Return (x, y) of the center of cell containing provided text 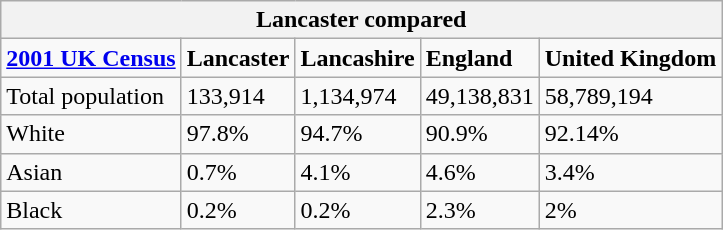
2% (630, 210)
England (480, 58)
2001 UK Census (91, 58)
1,134,974 (358, 96)
94.7% (358, 134)
97.8% (238, 134)
Lancaster compared (362, 20)
Total population (91, 96)
United Kingdom (630, 58)
2.3% (480, 210)
Lancaster (238, 58)
92.14% (630, 134)
3.4% (630, 172)
4.1% (358, 172)
White (91, 134)
Lancashire (358, 58)
Asian (91, 172)
133,914 (238, 96)
49,138,831 (480, 96)
0.7% (238, 172)
4.6% (480, 172)
Black (91, 210)
90.9% (480, 134)
58,789,194 (630, 96)
